Locate the cell with the specified text and output its [x, y] center coordinate. 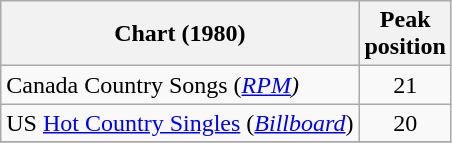
Chart (1980) [180, 34]
21 [405, 85]
Canada Country Songs (RPM) [180, 85]
US Hot Country Singles (Billboard) [180, 123]
20 [405, 123]
Peakposition [405, 34]
